Return the (x, y) coordinate for the center point of the cell that contains the specified text.  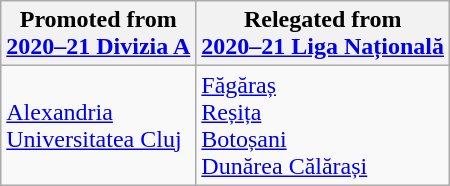
FăgărașReșițaBotoșaniDunărea Călărași (323, 126)
Relegated from2020–21 Liga Națională (323, 34)
Promoted from2020–21 Divizia A (98, 34)
AlexandriaUniversitatea Cluj (98, 126)
